Capture the cell that displays the provided text and extract its [X, Y] central coordinate. 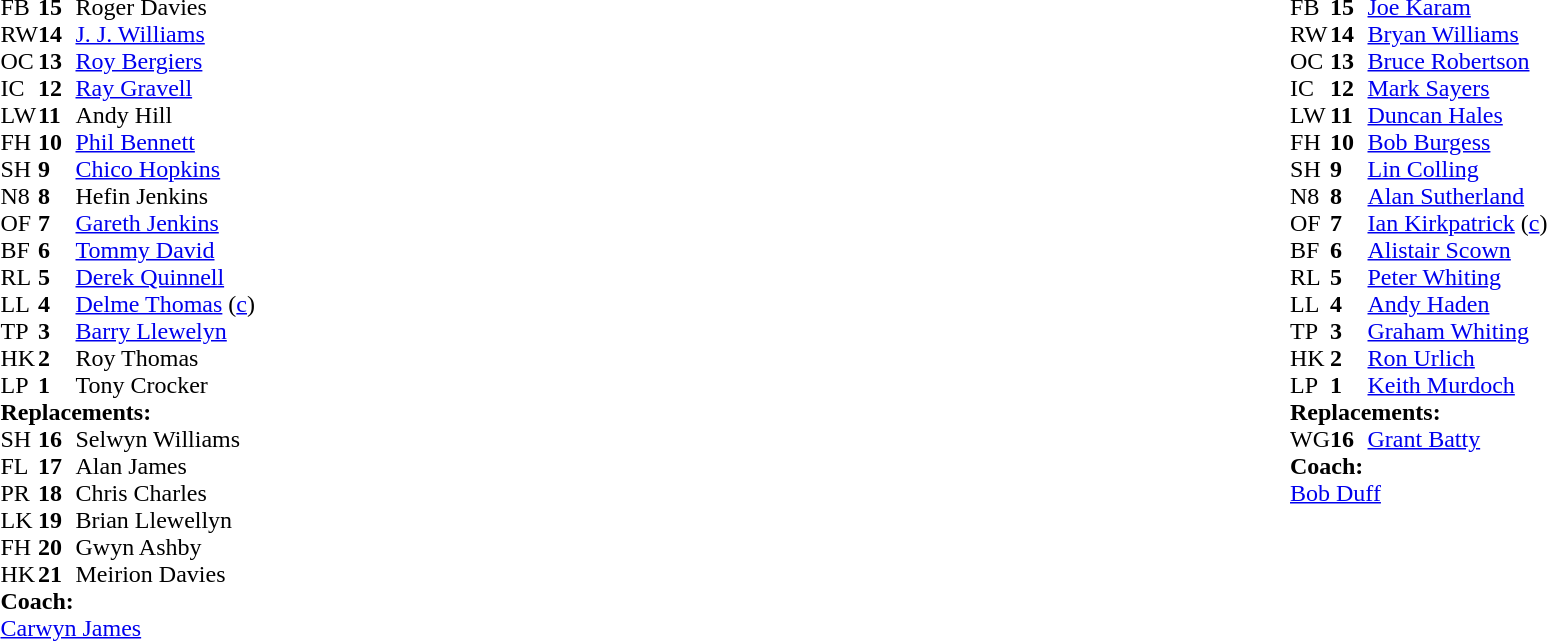
Hefin Jenkins [166, 196]
Selwyn Williams [166, 440]
Roy Bergiers [166, 62]
Brian Llewellyn [166, 520]
FL [19, 466]
PR [19, 494]
Bob Duff [1418, 494]
Phil Bennett [166, 142]
Barry Llewelyn [166, 332]
Tony Crocker [166, 386]
17 [57, 466]
Roy Thomas [166, 358]
J. J. Williams [166, 34]
Meirion Davies [166, 574]
LK [19, 520]
20 [57, 548]
Andy Hill [166, 116]
Delme Thomas (c) [166, 304]
Chris Charles [166, 494]
Tommy David [166, 250]
Derek Quinnell [166, 278]
Ray Gravell [166, 88]
18 [57, 494]
Chico Hopkins [166, 170]
19 [57, 520]
Gwyn Ashby [166, 548]
Gareth Jenkins [166, 224]
21 [57, 574]
Carwyn James [128, 628]
WG [1310, 440]
Alan James [166, 466]
